Find where the given text appears and provide that cell's center as [X, Y] coordinate. 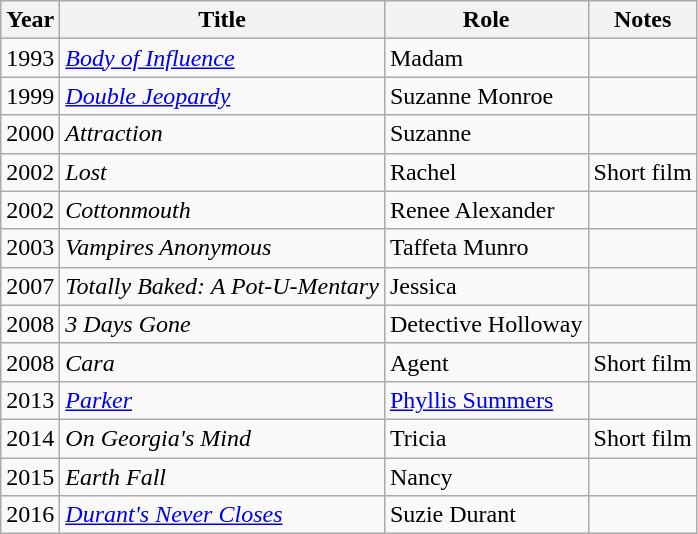
Title [222, 20]
Durant's Never Closes [222, 515]
3 Days Gone [222, 324]
Phyllis Summers [486, 400]
Role [486, 20]
Jessica [486, 286]
2013 [30, 400]
On Georgia's Mind [222, 438]
2000 [30, 134]
1999 [30, 96]
Cara [222, 362]
Body of Influence [222, 58]
Year [30, 20]
Parker [222, 400]
Detective Holloway [486, 324]
2007 [30, 286]
Vampires Anonymous [222, 248]
Tricia [486, 438]
Rachel [486, 172]
2003 [30, 248]
Notes [642, 20]
2015 [30, 477]
Lost [222, 172]
Agent [486, 362]
Madam [486, 58]
2014 [30, 438]
Nancy [486, 477]
Renee Alexander [486, 210]
Suzanne [486, 134]
Cottonmouth [222, 210]
Attraction [222, 134]
Totally Baked: A Pot-U-Mentary [222, 286]
2016 [30, 515]
Earth Fall [222, 477]
Taffeta Munro [486, 248]
Suzie Durant [486, 515]
Double Jeopardy [222, 96]
Suzanne Monroe [486, 96]
1993 [30, 58]
